From the cell containing the given text, extract its center point as (x, y) coordinate. 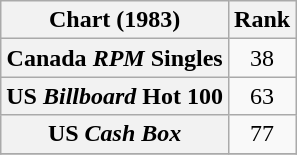
Chart (1983) (115, 20)
US Billboard Hot 100 (115, 96)
38 (262, 58)
Canada RPM Singles (115, 58)
77 (262, 134)
63 (262, 96)
Rank (262, 20)
US Cash Box (115, 134)
